Scan for the cell matching the given text and deliver its [x, y] coordinate at center. 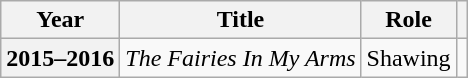
Role [408, 20]
The Fairies In My Arms [240, 58]
2015–2016 [60, 58]
Title [240, 20]
Year [60, 20]
Shawing [408, 58]
